Locate the cell with the specified text and output its (X, Y) center coordinate. 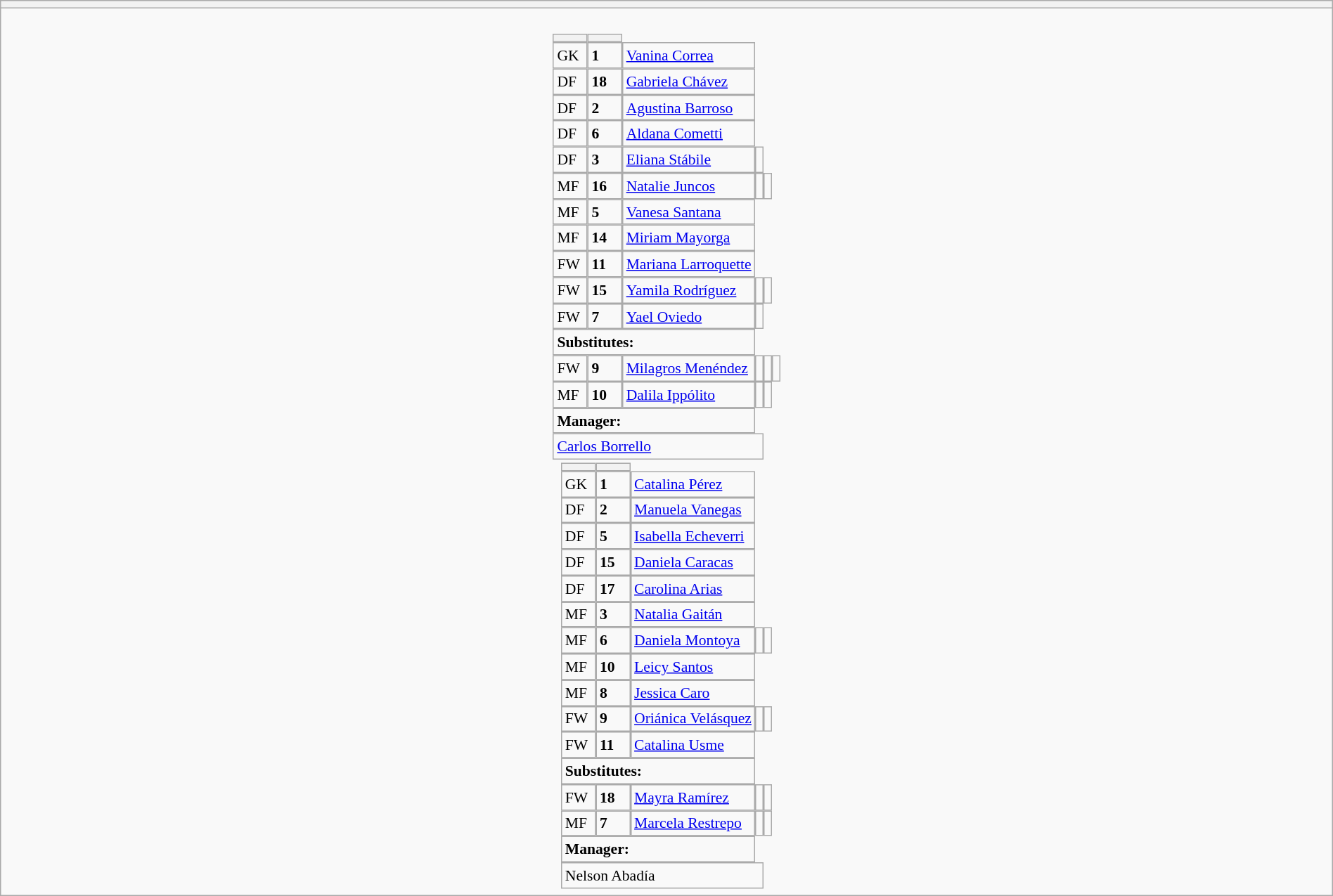
Natalia Gaitán (693, 614)
17 (613, 589)
Catalina Usme (693, 745)
Miriam Mayorga (689, 238)
Jessica Caro (693, 693)
16 (605, 186)
Oriánica Velásquez (693, 718)
Eliana Stábile (689, 160)
14 (605, 238)
Agustina Barroso (689, 108)
Carlos Borrello (659, 447)
Aldana Cometti (689, 134)
Leicy Santos (693, 666)
Milagros Menéndez (689, 368)
Nelson Abadía (662, 876)
Daniela Montoya (693, 641)
Catalina Pérez (693, 483)
Natalie Juncos (689, 186)
Gabriela Chávez (689, 82)
Yamila Rodríguez (689, 290)
Dalila Ippólito (689, 395)
Vanesa Santana (689, 212)
Yael Oviedo (689, 316)
Isabella Echeverri (693, 535)
Daniela Caracas (693, 562)
Carolina Arias (693, 589)
Manuela Vanegas (693, 510)
Mayra Ramírez (693, 797)
Vanina Correa (689, 55)
8 (613, 693)
Mariana Larroquette (689, 264)
Marcela Restrepo (693, 824)
